Search for the cell housing the specified text and yield its [X, Y] center coordinate. 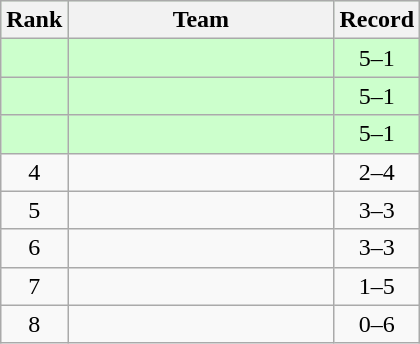
Record [377, 20]
1–5 [377, 286]
8 [34, 324]
5 [34, 210]
2–4 [377, 172]
0–6 [377, 324]
6 [34, 248]
Rank [34, 20]
7 [34, 286]
4 [34, 172]
Team [201, 20]
